Find where the given text appears and provide that cell's center as (X, Y) coordinate. 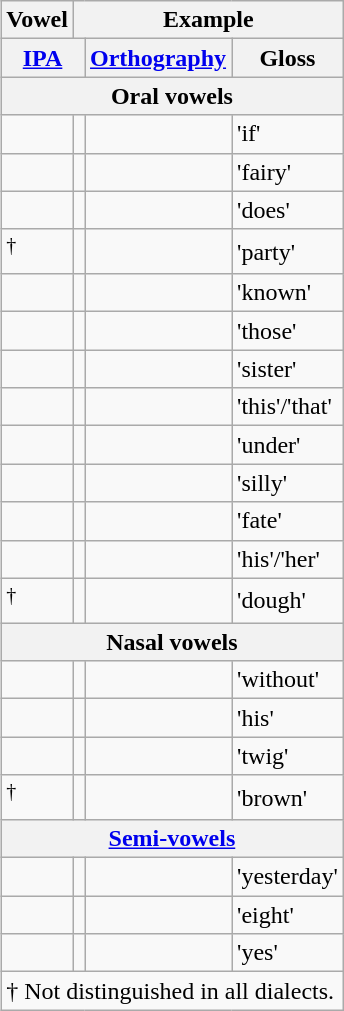
Gloss (288, 58)
'if' (288, 134)
'party' (288, 252)
'does' (288, 210)
Oral vowels (172, 96)
'silly' (288, 483)
Semi-vowels (172, 839)
'without' (288, 680)
'dough' (288, 600)
'sister' (288, 369)
'those' (288, 331)
'yesterday' (288, 877)
Example (208, 20)
† Not distinguished in all dialects. (172, 991)
Vowel (38, 20)
'his' (288, 718)
'twig' (288, 756)
'eight' (288, 915)
'yes' (288, 953)
'this'/'that' (288, 407)
'brown' (288, 798)
'fairy' (288, 172)
'his'/'her' (288, 559)
'under' (288, 445)
IPA (43, 58)
Nasal vowels (172, 642)
'known' (288, 293)
Orthography (158, 58)
'fate' (288, 521)
